Determine the (X, Y) coordinate at the center of the cell enclosing the given text.  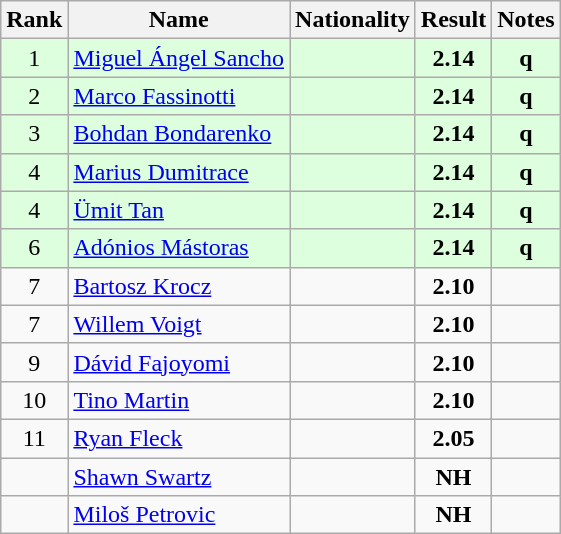
Result (453, 20)
Bartosz Krocz (179, 286)
Adónios Mástoras (179, 248)
Miguel Ángel Sancho (179, 58)
Rank (34, 20)
6 (34, 248)
Willem Voigt (179, 324)
10 (34, 400)
Tino Martin (179, 400)
Miloš Petrovic (179, 515)
9 (34, 362)
1 (34, 58)
2.05 (453, 438)
Ryan Fleck (179, 438)
Dávid Fajoyomi (179, 362)
Shawn Swartz (179, 477)
3 (34, 134)
Notes (526, 20)
2 (34, 96)
11 (34, 438)
Marco Fassinotti (179, 96)
Ümit Tan (179, 210)
Bohdan Bondarenko (179, 134)
Marius Dumitrace (179, 172)
Nationality (353, 20)
Name (179, 20)
